Identify which cell holds the provided text, then report its [X, Y] central coordinate. 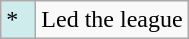
* [18, 20]
Led the league [112, 20]
